Extract the (X, Y) coordinate from the center of the cell holding the provided text.  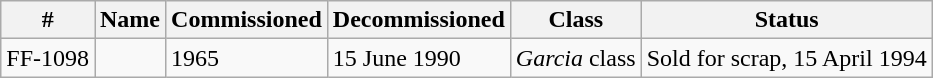
Status (786, 20)
Commissioned (247, 20)
Decommissioned (418, 20)
FF-1098 (48, 58)
Garcia class (576, 58)
Class (576, 20)
Name (130, 20)
15 June 1990 (418, 58)
Sold for scrap, 15 April 1994 (786, 58)
1965 (247, 58)
# (48, 20)
